Scan for the cell matching the given text and deliver its [x, y] coordinate at center. 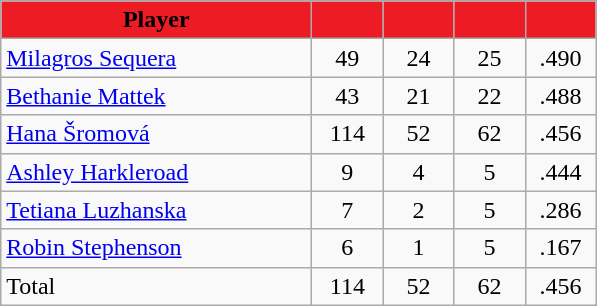
43 [348, 96]
Milagros Sequera [156, 58]
22 [490, 96]
Ashley Harkleroad [156, 172]
Tetiana Luzhanska [156, 210]
25 [490, 58]
24 [418, 58]
.167 [560, 248]
Robin Stephenson [156, 248]
2 [418, 210]
9 [348, 172]
21 [418, 96]
49 [348, 58]
Bethanie Mattek [156, 96]
6 [348, 248]
1 [418, 248]
Total [156, 286]
.488 [560, 96]
7 [348, 210]
Hana Šromová [156, 134]
.286 [560, 210]
.490 [560, 58]
.444 [560, 172]
Player [156, 20]
4 [418, 172]
